For the text-containing cell, return its midpoint in [X, Y] coordinate format. 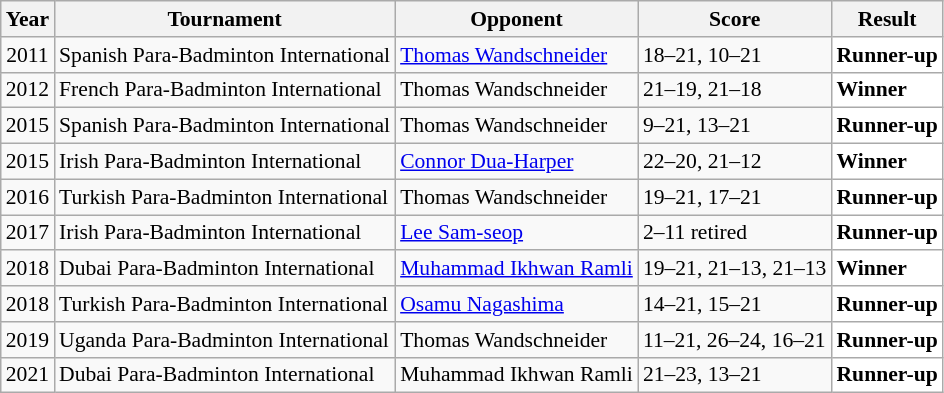
14–21, 15–21 [735, 304]
2011 [28, 55]
19–21, 17–21 [735, 197]
2017 [28, 233]
Opponent [516, 19]
2016 [28, 197]
Score [735, 19]
2021 [28, 375]
French Para-Badminton International [224, 90]
21–19, 21–18 [735, 90]
9–21, 13–21 [735, 126]
18–21, 10–21 [735, 55]
Tournament [224, 19]
21–23, 13–21 [735, 375]
22–20, 21–12 [735, 162]
Result [886, 19]
2012 [28, 90]
19–21, 21–13, 21–13 [735, 269]
Uganda Para-Badminton International [224, 340]
Lee Sam-seop [516, 233]
11–21, 26–24, 16–21 [735, 340]
Year [28, 19]
Connor Dua-Harper [516, 162]
2019 [28, 340]
Osamu Nagashima [516, 304]
2–11 retired [735, 233]
